Search for the cell housing the specified text and yield its [x, y] center coordinate. 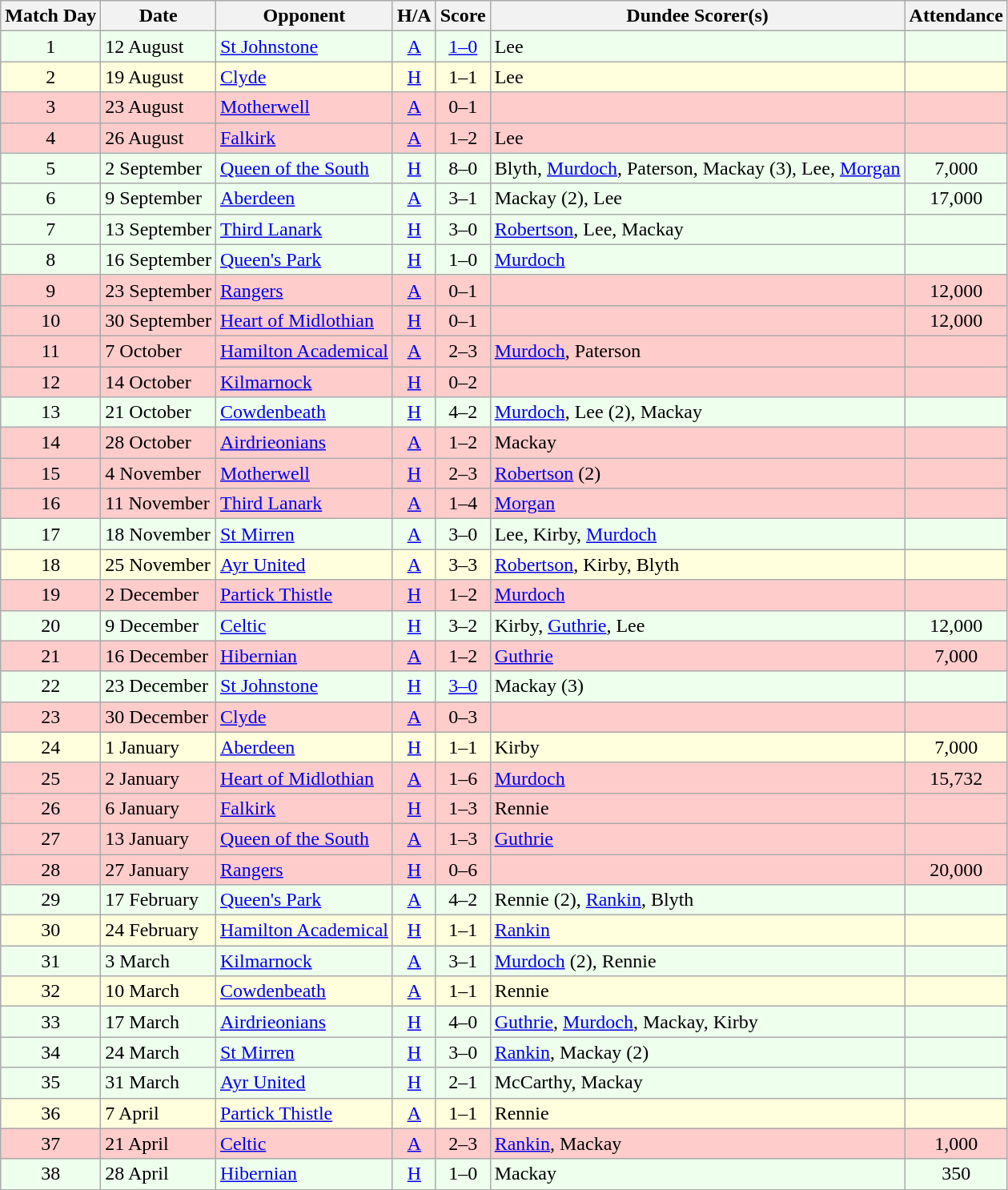
Mackay (2), Lee [697, 199]
1 [51, 46]
1,000 [956, 1144]
Robertson, Lee, Mackay [697, 229]
32 [51, 991]
27 [51, 838]
0–3 [463, 717]
10 [51, 320]
1–4 [463, 504]
8 [51, 259]
9 December [159, 625]
21 October [159, 412]
2–1 [463, 1083]
Rennie (2), Rankin, Blyth [697, 900]
Mackay (3) [697, 686]
16 December [159, 656]
31 [51, 961]
17 February [159, 900]
28 October [159, 443]
26 August [159, 138]
17 March [159, 1022]
6 January [159, 808]
Blyth, Murdoch, Paterson, Mackay (3), Lee, Morgan [697, 168]
Match Day [51, 16]
30 September [159, 320]
2 January [159, 778]
Attendance [956, 16]
30 [51, 931]
3–2 [463, 625]
38 [51, 1174]
Murdoch, Paterson [697, 351]
350 [956, 1174]
4–0 [463, 1022]
20 [51, 625]
2 December [159, 595]
11 November [159, 504]
2 [51, 77]
Score [463, 16]
Lee, Kirby, Murdoch [697, 534]
19 August [159, 77]
28 [51, 869]
Dundee Scorer(s) [697, 16]
1–6 [463, 778]
12 [51, 382]
34 [51, 1052]
37 [51, 1144]
8–0 [463, 168]
29 [51, 900]
17,000 [956, 199]
27 January [159, 869]
23 December [159, 686]
Robertson (2) [697, 473]
13 January [159, 838]
18 November [159, 534]
Opponent [304, 16]
Robertson, Kirby, Blyth [697, 565]
13 [51, 412]
H/A [414, 16]
35 [51, 1083]
16 [51, 504]
3 March [159, 961]
25 [51, 778]
18 [51, 565]
20,000 [956, 869]
16 September [159, 259]
10 March [159, 991]
24 [51, 747]
5 [51, 168]
33 [51, 1022]
Morgan [697, 504]
24 March [159, 1052]
36 [51, 1113]
24 February [159, 931]
14 [51, 443]
0–2 [463, 382]
21 [51, 656]
12 August [159, 46]
14 October [159, 382]
13 September [159, 229]
Rankin [697, 931]
21 April [159, 1144]
9 [51, 290]
30 December [159, 717]
28 April [159, 1174]
23 September [159, 290]
19 [51, 595]
1 January [159, 747]
4 November [159, 473]
Kirby, Guthrie, Lee [697, 625]
6 [51, 199]
Kirby [697, 747]
15 [51, 473]
Guthrie, Murdoch, Mackay, Kirby [697, 1022]
11 [51, 351]
2 September [159, 168]
McCarthy, Mackay [697, 1083]
7 April [159, 1113]
3 [51, 107]
7 October [159, 351]
Date [159, 16]
Murdoch (2), Rennie [697, 961]
17 [51, 534]
7 [51, 229]
26 [51, 808]
Rankin, Mackay [697, 1144]
4 [51, 138]
9 September [159, 199]
Murdoch, Lee (2), Mackay [697, 412]
15,732 [956, 778]
3–3 [463, 565]
23 August [159, 107]
31 March [159, 1083]
25 November [159, 565]
Rankin, Mackay (2) [697, 1052]
23 [51, 717]
22 [51, 686]
0–6 [463, 869]
